Provide the (x, y) coordinate of the cell's center where the given text is located.  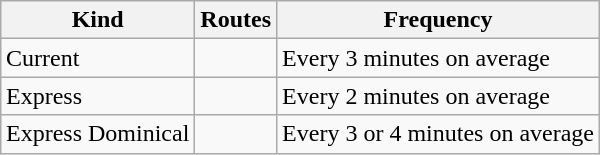
Frequency (438, 20)
Every 3 or 4 minutes on average (438, 134)
Express Dominical (97, 134)
Every 2 minutes on average (438, 96)
Kind (97, 20)
Every 3 minutes on average (438, 58)
Express (97, 96)
Routes (236, 20)
Current (97, 58)
